Scan for the cell matching the given text and deliver its [X, Y] coordinate at center. 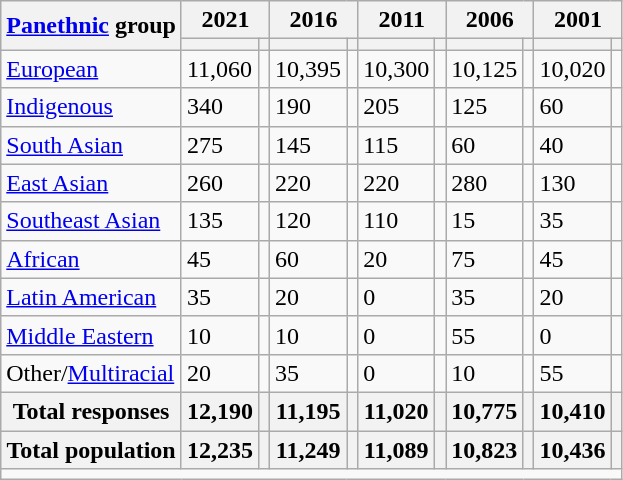
340 [220, 107]
East Asian [92, 183]
12,235 [220, 449]
European [92, 69]
Panethnic group [92, 26]
275 [220, 145]
135 [220, 221]
190 [308, 107]
145 [308, 145]
205 [396, 107]
10,410 [572, 411]
African [92, 259]
120 [308, 221]
2021 [225, 20]
2001 [578, 20]
280 [484, 183]
Southeast Asian [92, 221]
11,020 [396, 411]
110 [396, 221]
11,060 [220, 69]
11,249 [308, 449]
2016 [314, 20]
10,436 [572, 449]
Indigenous [92, 107]
10,823 [484, 449]
10,125 [484, 69]
11,195 [308, 411]
12,190 [220, 411]
130 [572, 183]
40 [572, 145]
2011 [402, 20]
125 [484, 107]
10,020 [572, 69]
Total responses [92, 411]
Other/Multiracial [92, 373]
11,089 [396, 449]
Latin American [92, 297]
Total population [92, 449]
75 [484, 259]
10,775 [484, 411]
South Asian [92, 145]
10,300 [396, 69]
15 [484, 221]
10,395 [308, 69]
260 [220, 183]
Middle Eastern [92, 335]
115 [396, 145]
2006 [490, 20]
